Scan for the cell matching the given text and deliver its (X, Y) coordinate at center. 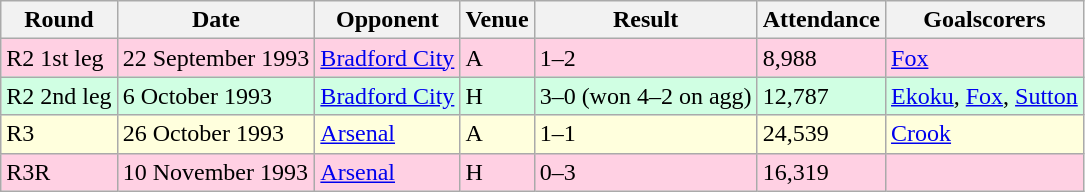
1–2 (646, 58)
Date (216, 20)
3–0 (won 4–2 on agg) (646, 96)
Fox (985, 58)
Crook (985, 134)
R2 2nd leg (59, 96)
26 October 1993 (216, 134)
24,539 (821, 134)
Venue (497, 20)
Opponent (388, 20)
Round (59, 20)
Result (646, 20)
8,988 (821, 58)
16,319 (821, 172)
6 October 1993 (216, 96)
Attendance (821, 20)
Goalscorers (985, 20)
R3R (59, 172)
12,787 (821, 96)
Ekoku, Fox, Sutton (985, 96)
1–1 (646, 134)
0–3 (646, 172)
10 November 1993 (216, 172)
R3 (59, 134)
R2 1st leg (59, 58)
22 September 1993 (216, 58)
